For the text-containing cell, return its midpoint in [X, Y] coordinate format. 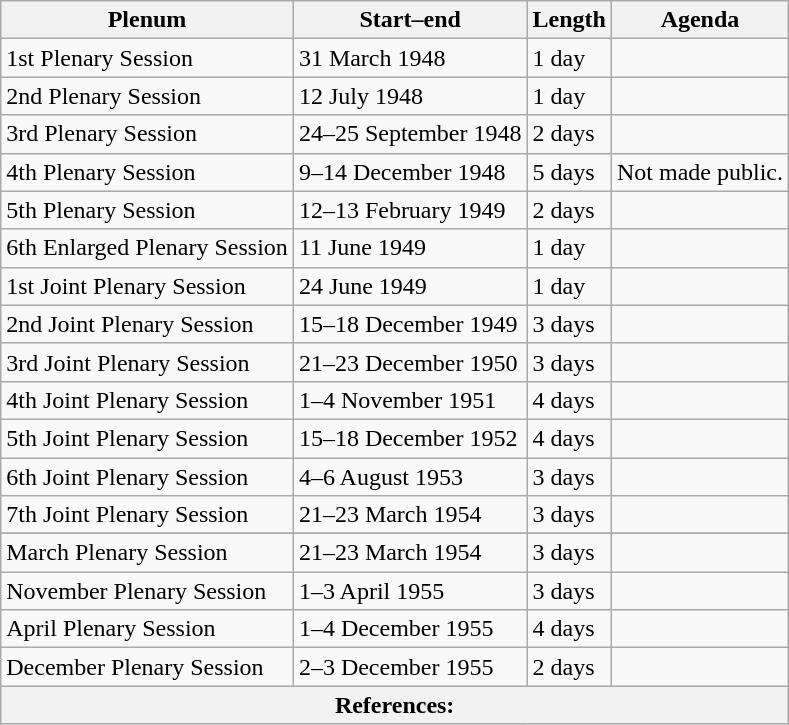
15–18 December 1949 [410, 324]
11 June 1949 [410, 248]
1–4 December 1955 [410, 629]
March Plenary Session [148, 553]
4th Plenary Session [148, 172]
12 July 1948 [410, 96]
Start–end [410, 20]
November Plenary Session [148, 591]
December Plenary Session [148, 667]
7th Joint Plenary Session [148, 515]
Length [569, 20]
Agenda [700, 20]
1–4 November 1951 [410, 400]
5th Joint Plenary Session [148, 438]
1–3 April 1955 [410, 591]
21–23 December 1950 [410, 362]
3rd Joint Plenary Session [148, 362]
2–3 December 1955 [410, 667]
4th Joint Plenary Session [148, 400]
9–14 December 1948 [410, 172]
5th Plenary Session [148, 210]
24 June 1949 [410, 286]
6th Joint Plenary Session [148, 477]
2nd Joint Plenary Session [148, 324]
24–25 September 1948 [410, 134]
Not made public. [700, 172]
1st Joint Plenary Session [148, 286]
5 days [569, 172]
April Plenary Session [148, 629]
6th Enlarged Plenary Session [148, 248]
Plenum [148, 20]
31 March 1948 [410, 58]
2nd Plenary Session [148, 96]
3rd Plenary Session [148, 134]
15–18 December 1952 [410, 438]
4–6 August 1953 [410, 477]
1st Plenary Session [148, 58]
References: [395, 705]
12–13 February 1949 [410, 210]
